Return the (X, Y) coordinate for the center point of the cell that contains the specified text.  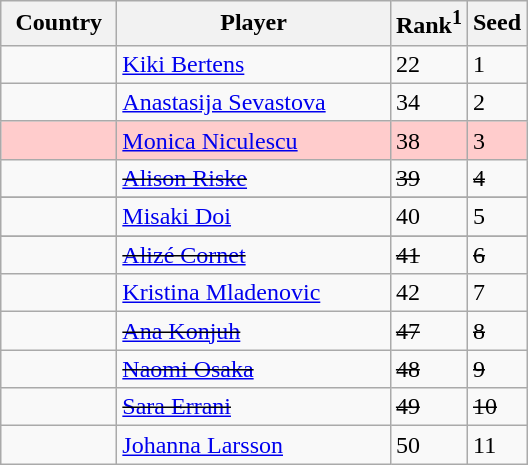
7 (496, 293)
50 (428, 445)
47 (428, 331)
48 (428, 369)
9 (496, 369)
Alizé Cornet (254, 255)
38 (428, 140)
4 (496, 178)
Kristina Mladenovic (254, 293)
5 (496, 217)
Country (59, 24)
Kiki Bertens (254, 64)
Seed (496, 24)
22 (428, 64)
Ana Konjuh (254, 331)
Alison Riske (254, 178)
10 (496, 407)
Monica Niculescu (254, 140)
Misaki Doi (254, 217)
39 (428, 178)
42 (428, 293)
6 (496, 255)
Rank1 (428, 24)
Player (254, 24)
Johanna Larsson (254, 445)
Naomi Osaka (254, 369)
1 (496, 64)
41 (428, 255)
34 (428, 102)
Anastasija Sevastova (254, 102)
3 (496, 140)
8 (496, 331)
49 (428, 407)
11 (496, 445)
Sara Errani (254, 407)
40 (428, 217)
2 (496, 102)
